Search for the cell housing the specified text and yield its [x, y] center coordinate. 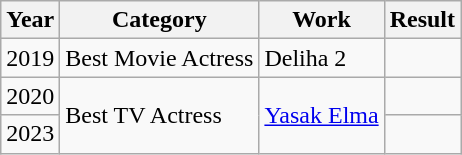
Result [422, 20]
2020 [30, 96]
Year [30, 20]
Deliha 2 [322, 58]
Best Movie Actress [160, 58]
Work [322, 20]
Category [160, 20]
Best TV Actress [160, 115]
Yasak Elma [322, 115]
2019 [30, 58]
2023 [30, 134]
